Return the (X, Y) coordinate for the center point of the cell that contains the specified text.  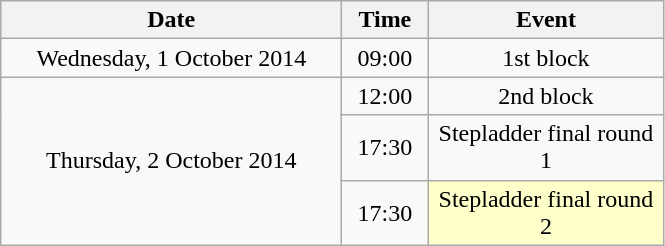
Stepladder final round 2 (546, 212)
1st block (546, 58)
12:00 (385, 96)
09:00 (385, 58)
2nd block (546, 96)
Wednesday, 1 October 2014 (172, 58)
Thursday, 2 October 2014 (172, 161)
Time (385, 20)
Stepladder final round 1 (546, 148)
Date (172, 20)
Event (546, 20)
